Extract the (x, y) coordinate from the center of the cell holding the provided text.  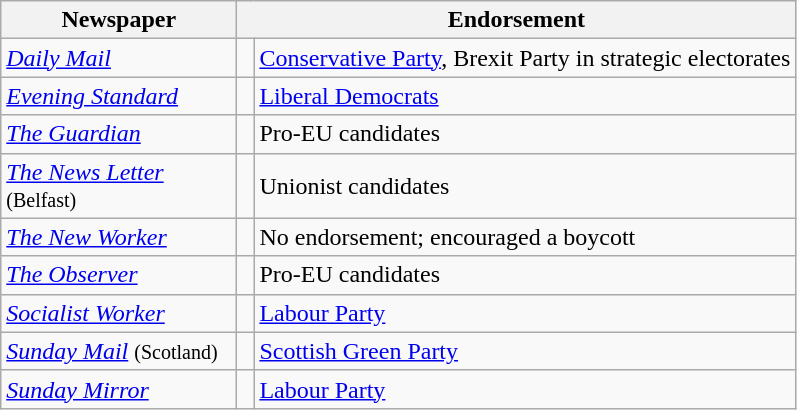
Newspaper (119, 20)
Evening Standard (119, 96)
Sunday Mirror (119, 389)
Conservative Party, Brexit Party in strategic electorates (525, 58)
Scottish Green Party (525, 351)
Endorsement (516, 20)
The New Worker (119, 237)
Daily Mail (119, 58)
The News Letter (Belfast) (119, 186)
Unionist candidates (525, 186)
The Guardian (119, 134)
No endorsement; encouraged a boycott (525, 237)
Liberal Democrats (525, 96)
The Observer (119, 275)
Sunday Mail (Scotland) (119, 351)
Socialist Worker (119, 313)
